Pinpoint the cell where the given text exists, returning its [X, Y] midpoint coordinate. 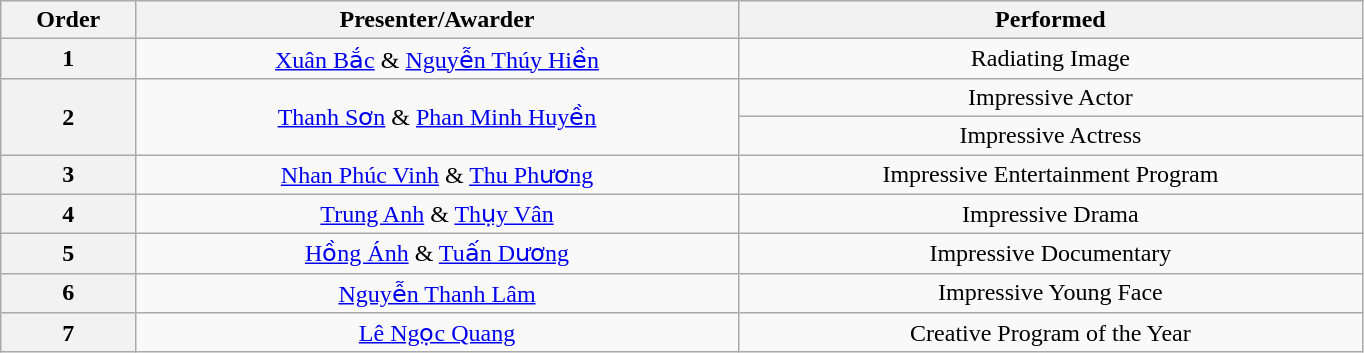
Order [68, 20]
Performed [1050, 20]
Lê Ngọc Quang [438, 333]
Thanh Sơn & Phan Minh Huyền [438, 116]
Nhan Phúc Vinh & Thu Phương [438, 174]
Radiating Image [1050, 59]
Impressive Entertainment Program [1050, 174]
6 [68, 293]
Impressive Actor [1050, 97]
Impressive Young Face [1050, 293]
3 [68, 174]
1 [68, 59]
Hồng Ánh & Tuấn Dương [438, 254]
Impressive Drama [1050, 214]
Nguyễn Thanh Lâm [438, 293]
Impressive Actress [1050, 135]
Creative Program of the Year [1050, 333]
4 [68, 214]
Presenter/Awarder [438, 20]
7 [68, 333]
Trung Anh & Thụy Vân [438, 214]
Impressive Documentary [1050, 254]
Xuân Bắc & Nguyễn Thúy Hiền [438, 59]
5 [68, 254]
2 [68, 116]
